Return (x, y) of the center of cell containing provided text 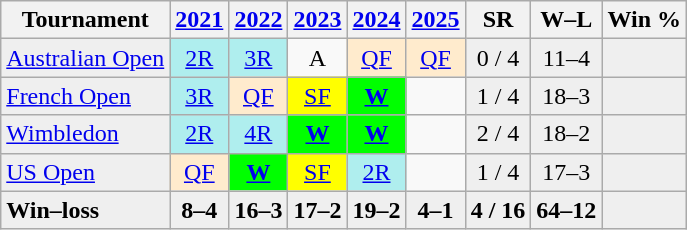
4 / 16 (498, 210)
18–3 (566, 96)
2025 (436, 20)
64–12 (566, 210)
18–2 (566, 134)
17–3 (566, 172)
2023 (318, 20)
A (318, 58)
0 / 4 (498, 58)
French Open (86, 96)
Wimbledon (86, 134)
8–4 (200, 210)
19–2 (376, 210)
2022 (258, 20)
Win–loss (86, 210)
US Open (86, 172)
2024 (376, 20)
11–4 (566, 58)
SR (498, 20)
Tournament (86, 20)
2 / 4 (498, 134)
4R (258, 134)
2021 (200, 20)
W–L (566, 20)
4–1 (436, 210)
16–3 (258, 210)
Australian Open (86, 58)
Win % (644, 20)
17–2 (318, 210)
